From the cell containing the given text, extract its center point as (x, y) coordinate. 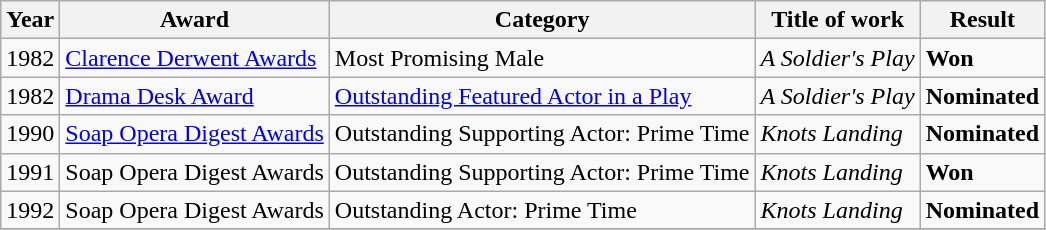
Result (982, 20)
1992 (30, 210)
Award (194, 20)
Year (30, 20)
1990 (30, 134)
Most Promising Male (542, 58)
Outstanding Actor: Prime Time (542, 210)
Drama Desk Award (194, 96)
Outstanding Featured Actor in a Play (542, 96)
1991 (30, 172)
Clarence Derwent Awards (194, 58)
Category (542, 20)
Title of work (838, 20)
